For the text-containing cell, return its midpoint in [X, Y] coordinate format. 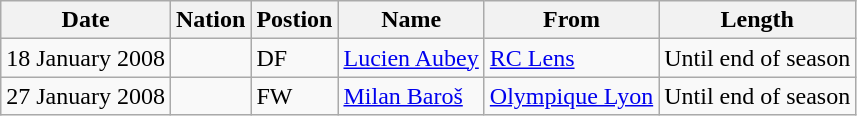
Olympique Lyon [571, 96]
Lucien Aubey [411, 58]
RC Lens [571, 58]
DF [294, 58]
Date [86, 20]
From [571, 20]
FW [294, 96]
Postion [294, 20]
27 January 2008 [86, 96]
Name [411, 20]
Length [758, 20]
18 January 2008 [86, 58]
Nation [210, 20]
Milan Baroš [411, 96]
